Pinpoint the cell where the given text exists, returning its [X, Y] midpoint coordinate. 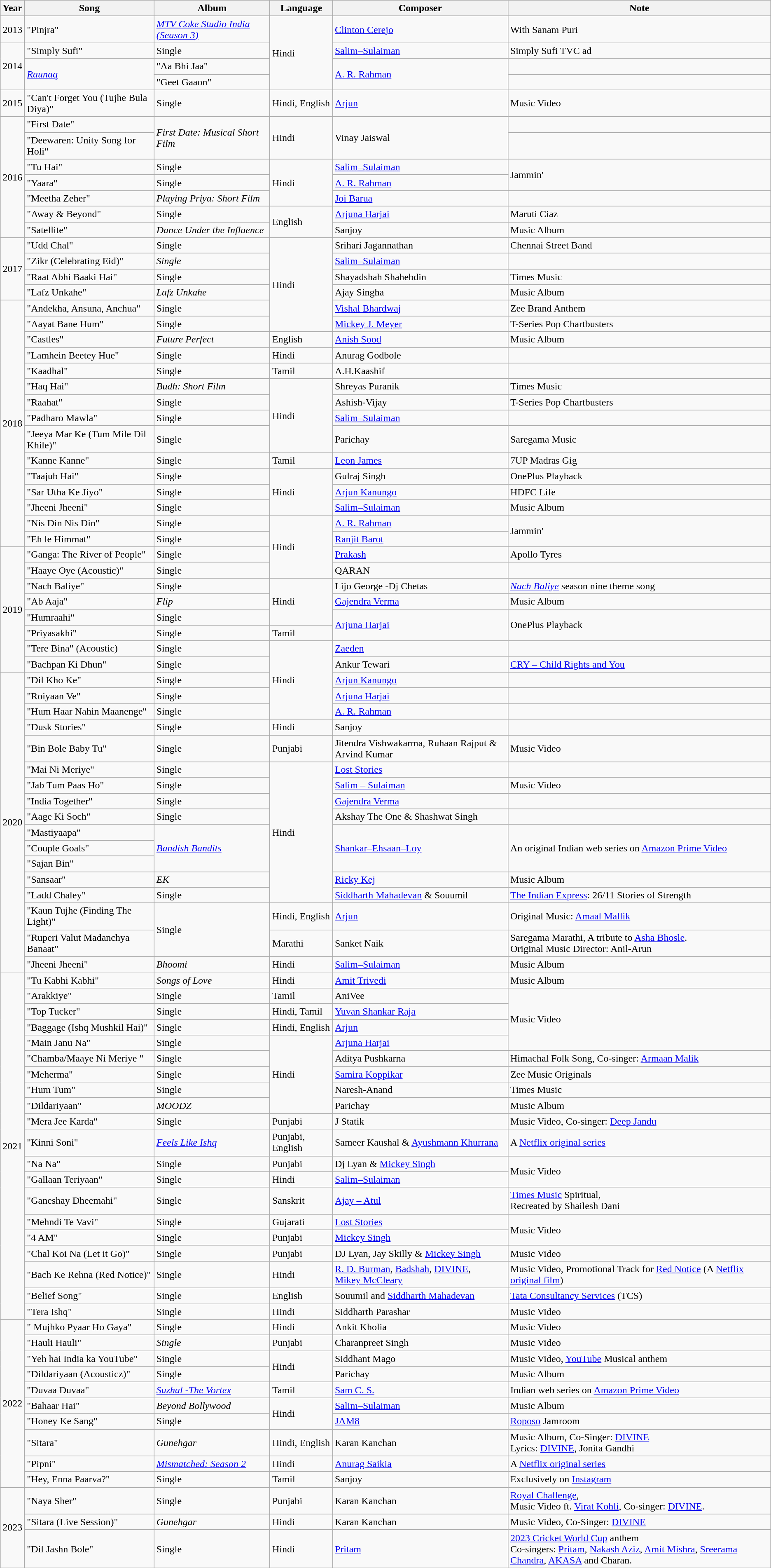
Music Video, Co-Singer: DIVINE [639, 1522]
"Belief Song" [89, 1296]
"Deewaren: Unity Song for Holi" [89, 146]
2016 [12, 177]
"Jeeya Mar Ke (Tum Mile Dil Khile)" [89, 439]
"Priyasakhi" [89, 633]
"Sitara" [89, 1442]
Budh: Short Film [212, 387]
Original Music: Amaal Mallik [639, 916]
Prakash [420, 555]
MTV Coke Studio India (Season 3) [212, 30]
2013 [12, 30]
"Sar Utha Ke Jiyo" [89, 492]
"4 AM" [89, 1238]
"Ganga: The River of People" [89, 555]
Lijo George -Dj Chetas [420, 586]
"Meherma" [89, 1074]
"Roiyaan Ve" [89, 696]
2015 [12, 103]
"Haaye Oye (Acoustic)" [89, 570]
Times Music Spiritual,Recreated by Shailesh Dani [639, 1201]
Aditya Pushkarna [420, 1059]
"Dil Kho Ke" [89, 680]
Indian web series on Amazon Prime Video [639, 1390]
7UP Madras Gig [639, 460]
"Zikr (Celebrating Eid)" [89, 261]
"First Date" [89, 124]
Siddharth Parashar [420, 1312]
"Andekha, Ansuna, Anchua" [89, 308]
Music Video, Co-singer: Deep Jandu [639, 1121]
Vishal Bhardwaj [420, 308]
JAM8 [420, 1421]
"Baggage (Ishq Mushkil Hai)" [89, 1027]
Song [89, 8]
"Bin Bole Baby Tu" [89, 748]
Naresh-Anand [420, 1090]
Vinay Jaiswal [420, 138]
Anurag Godbole [420, 355]
Lafz Unkahe [212, 293]
Sam C. S. [420, 1390]
"Hum Haar Nahin Maanenge" [89, 711]
2018 [12, 424]
Mickey Singh [420, 1238]
Roposo Jamroom [639, 1421]
"Chal Koi Na (Let it Go)" [89, 1253]
"Tera Ishq" [89, 1312]
Clinton Cerejo [420, 30]
"Dil Jashn Bole" [89, 1549]
"Can't Forget You (Tujhe Bula Diya)" [89, 103]
Zee Music Originals [639, 1074]
Album [212, 8]
"Meetha Zeher" [89, 198]
"Main Janu Na" [89, 1043]
With Sanam Puri [639, 30]
Charanpreet Singh [420, 1343]
Souumil and Siddharth Mahadevan [420, 1296]
"Mai Ni Meriye" [89, 770]
"Dusk Stories" [89, 727]
"Honey Ke Sang" [89, 1421]
"Dildariyaan" [89, 1106]
Dance Under the Influence [212, 230]
"Tere Bina" (Acoustic) [89, 649]
"Mastiyaapa" [89, 832]
Music Video, Promotional Track for Red Notice (A Netflix original film) [639, 1274]
"Chamba/Maaye Ni Meriye " [89, 1059]
QARAN [420, 570]
"Taajub Hai" [89, 476]
Nach Baliye season nine theme song [639, 586]
Saregama Music [639, 439]
"Raahat" [89, 402]
"Pinjra" [89, 30]
CRY – Child Rights and You [639, 664]
Apollo Tyres [639, 555]
Himachal Folk Song, Co-singer: Armaan Malik [639, 1059]
"Sitara (Live Session)" [89, 1522]
Akshay The One & Shashwat Singh [420, 817]
"Bach Ke Rehna (Red Notice)" [89, 1274]
2019 [12, 609]
"Away & Beyond" [89, 214]
"Simply Sufi" [89, 51]
"Bahaar Hai" [89, 1406]
"Naya Sher" [89, 1501]
"Humraahi" [89, 617]
"Sajan Bin" [89, 864]
Zee Brand Anthem [639, 308]
HDFC Life [639, 492]
"Haq Hai" [89, 387]
2021 [12, 1146]
Ajay – Atul [420, 1201]
The Indian Express: 26/11 Stories of Strength [639, 895]
Pritam [420, 1549]
Note [639, 8]
Composer [420, 8]
Simply Sufi TVC ad [639, 51]
Jitendra Vishwakarma, Ruhaan Rajput & Arvind Kumar [420, 748]
Flip [212, 602]
EK [212, 879]
Tata Consultancy Services (TCS) [639, 1296]
Bhoomi [212, 964]
Salim – Sulaiman [420, 785]
Mickey J. Meyer [420, 324]
An original Indian web series on Amazon Prime Video [639, 848]
Bandish Bandits [212, 848]
Sanket Naik [420, 943]
"Ganeshay Dheemahi" [89, 1201]
"Pipni" [89, 1464]
Playing Priya: Short Film [212, 198]
MOODZ [212, 1106]
"India Together" [89, 801]
2014 [12, 66]
"Hauli Hauli" [89, 1343]
Siddharth Mahadevan & Souumil [420, 895]
Saregama Marathi, A tribute to Asha Bhosle.Original Music Director: Anil-Arun [639, 943]
Ashish-Vijay [420, 402]
"Lafz Unkahe" [89, 293]
"Castles" [89, 340]
Shreyas Puranik [420, 387]
"Aayat Bane Hum" [89, 324]
"Tu Hai" [89, 167]
"Nach Baliye" [89, 586]
"Eh le Himmat" [89, 539]
Sanskrit [301, 1201]
Anurag Saikia [420, 1464]
Leon James [420, 460]
"Ladd Chaley" [89, 895]
"Kanne Kanne" [89, 460]
Gujarati [301, 1222]
A.H.Kaashif [420, 371]
"Duvaa Duvaa" [89, 1390]
"Mera Jee Karda" [89, 1121]
Shayadshah Shahebdin [420, 277]
Future Perfect [212, 340]
"Couple Goals" [89, 848]
Ricky Kej [420, 879]
"Ab Aaja" [89, 602]
"Hum Tum" [89, 1090]
"Jab Tum Paas Ho" [89, 785]
"Yaara" [89, 183]
Feels Like Ishq [212, 1142]
"Padharo Mawla" [89, 418]
"Yeh hai India ka YouTube" [89, 1359]
Music Album, Co-Singer: DIVINELyrics: DIVINE, Jonita Gandhi [639, 1442]
Yuvan Shankar Raja [420, 1011]
Shankar–Ehsaan–Loy [420, 848]
Siddhant Mago [420, 1359]
J Statik [420, 1121]
2023 Cricket World Cup anthemCo-singers: Pritam, Nakash Aziz, Amit Mishra, Sreerama Chandra, AKASA and Charan. [639, 1549]
Maruti Ciaz [639, 214]
"Aage Ki Soch" [89, 817]
Gulraj Singh [420, 476]
Ajay Singha [420, 293]
2017 [12, 269]
"Satellite" [89, 230]
AniVee [420, 996]
"Na Na" [89, 1164]
Marathi [301, 943]
"Arakkiye" [89, 996]
"Kaun Tujhe (Finding The Light)" [89, 916]
Exclusively on Instagram [639, 1479]
Hindi, Tamil [301, 1011]
2020 [12, 822]
R. D. Burman, Badshah, DIVINE,Mikey McCleary [420, 1274]
DJ Lyan, Jay Skilly & Mickey Singh [420, 1253]
Suzhal -The Vortex [212, 1390]
First Date: Musical Short Film [212, 138]
Zaeden [420, 649]
Anish Sood [420, 340]
Raunaq [89, 74]
Punjabi, English [301, 1142]
Music Video, YouTube Musical anthem [639, 1359]
"Kaadhal" [89, 371]
Dj Lyan & Mickey Singh [420, 1164]
Sameer Kaushal & Ayushmann Khurrana [420, 1142]
"Aa Bhi Jaa" [212, 66]
Ankit Kholia [420, 1327]
"Nis Din Nis Din" [89, 523]
Songs of Love [212, 980]
Srihari Jagannathan [420, 246]
"Tu Kabhi Kabhi" [89, 980]
Year [12, 8]
Mismatched: Season 2 [212, 1464]
Language [301, 8]
Chennai Street Band [639, 246]
"Kinni Soni" [89, 1142]
"Bachpan Ki Dhun" [89, 664]
"Ruperi Valut Madanchya Banaat" [89, 943]
"Hey, Enna Paarva?" [89, 1479]
"Lamhein Beetey Hue" [89, 355]
Joi Barua [420, 198]
"Raat Abhi Baaki Hai" [89, 277]
"Top Tucker" [89, 1011]
Ranjit Barot [420, 539]
Beyond Bollywood [212, 1406]
Royal Challenge,Music Video ft. Virat Kohli, Co-singer: DIVINE. [639, 1501]
"Mehndi Te Vavi" [89, 1222]
"Sansaar" [89, 879]
Ankur Tewari [420, 664]
Samira Koppikar [420, 1074]
2023 [12, 1527]
"Udd Chal" [89, 246]
Amit Trivedi [420, 980]
"Dildariyaan (Acousticz)" [89, 1374]
" Mujhko Pyaar Ho Gaya" [89, 1327]
"Gallaan Teriyaan" [89, 1179]
2022 [12, 1404]
"Geet Gaaon" [212, 82]
